Return the [x, y] coordinate for the center point of the cell that contains the specified text.  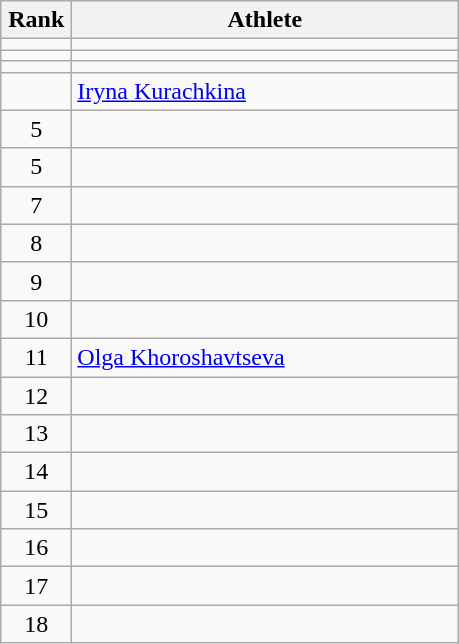
15 [36, 510]
12 [36, 395]
Iryna Kurachkina [265, 91]
13 [36, 434]
18 [36, 624]
17 [36, 586]
11 [36, 357]
7 [36, 205]
16 [36, 548]
10 [36, 319]
9 [36, 281]
14 [36, 472]
8 [36, 243]
Olga Khoroshavtseva [265, 357]
Rank [36, 20]
Athlete [265, 20]
